Identify which cell holds the provided text, then report its [X, Y] central coordinate. 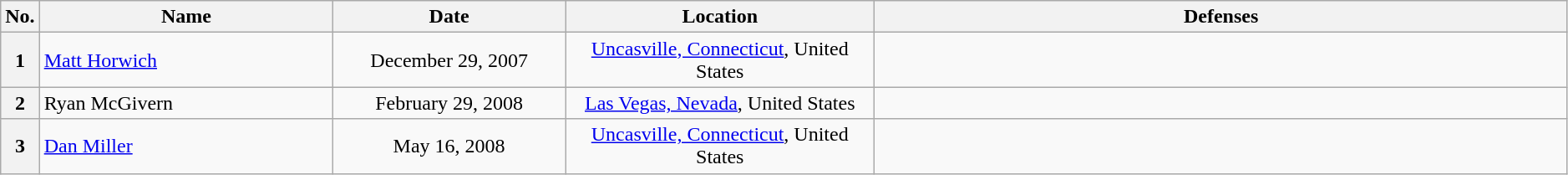
December 29, 2007 [449, 60]
Las Vegas, Nevada, United States [720, 103]
Name [185, 17]
3 [20, 146]
Ryan McGivern [185, 103]
No. [20, 17]
May 16, 2008 [449, 146]
Defenses [1221, 17]
Date [449, 17]
1 [20, 60]
February 29, 2008 [449, 103]
2 [20, 103]
Matt Horwich [185, 60]
Location [720, 17]
Dan Miller [185, 146]
